Scan for the cell matching the given text and deliver its [X, Y] coordinate at center. 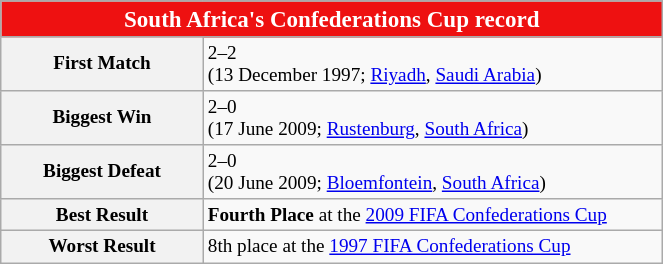
2–2 (13 December 1997; Riyadh, Saudi Arabia) [433, 64]
South Africa's Confederations Cup record [332, 19]
Worst Result [102, 247]
Best Result [102, 215]
Biggest Defeat [102, 172]
Biggest Win [102, 118]
First Match [102, 64]
8th place at the 1997 FIFA Confederations Cup [433, 247]
2–0 (17 June 2009; Rustenburg, South Africa) [433, 118]
Fourth Place at the 2009 FIFA Confederations Cup [433, 215]
2–0 (20 June 2009; Bloemfontein, South Africa) [433, 172]
